Provide the [x, y] coordinate of the cell's center where the given text is located.  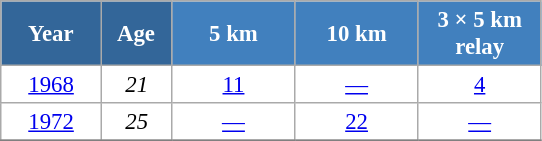
1968 [52, 85]
5 km [234, 34]
21 [136, 85]
3 × 5 km relay [480, 34]
25 [136, 122]
11 [234, 85]
10 km [356, 34]
4 [480, 85]
22 [356, 122]
Year [52, 34]
Age [136, 34]
1972 [52, 122]
